Provide the [X, Y] coordinate of the cell's center where the given text is located.  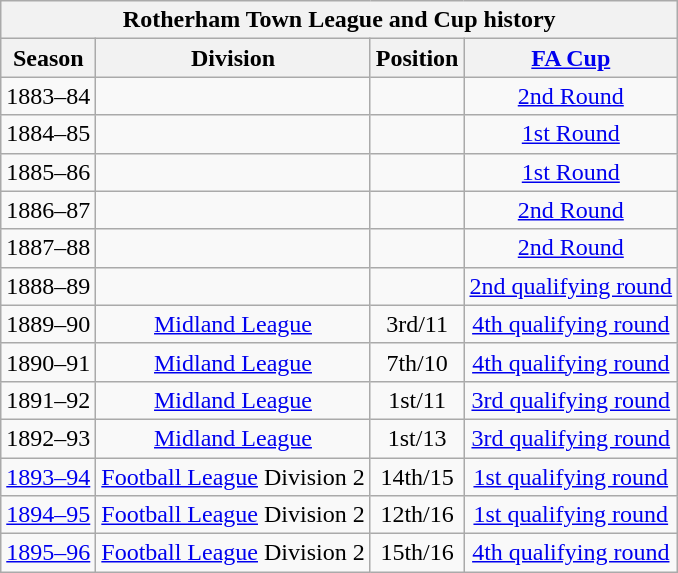
Rotherham Town League and Cup history [340, 20]
1890–91 [48, 362]
1888–89 [48, 286]
1884–85 [48, 134]
Position [417, 58]
1886–87 [48, 210]
1895–96 [48, 553]
15th/16 [417, 553]
1892–93 [48, 438]
7th/10 [417, 362]
Division [233, 58]
1st/11 [417, 400]
FA Cup [571, 58]
1893–94 [48, 477]
12th/16 [417, 515]
Season [48, 58]
1885–86 [48, 172]
2nd qualifying round [571, 286]
1891–92 [48, 400]
3rd/11 [417, 324]
1st/13 [417, 438]
1883–84 [48, 96]
1887–88 [48, 248]
14th/15 [417, 477]
1894–95 [48, 515]
1889–90 [48, 324]
